Provide the (x, y) coordinate of the cell's center where the given text is located.  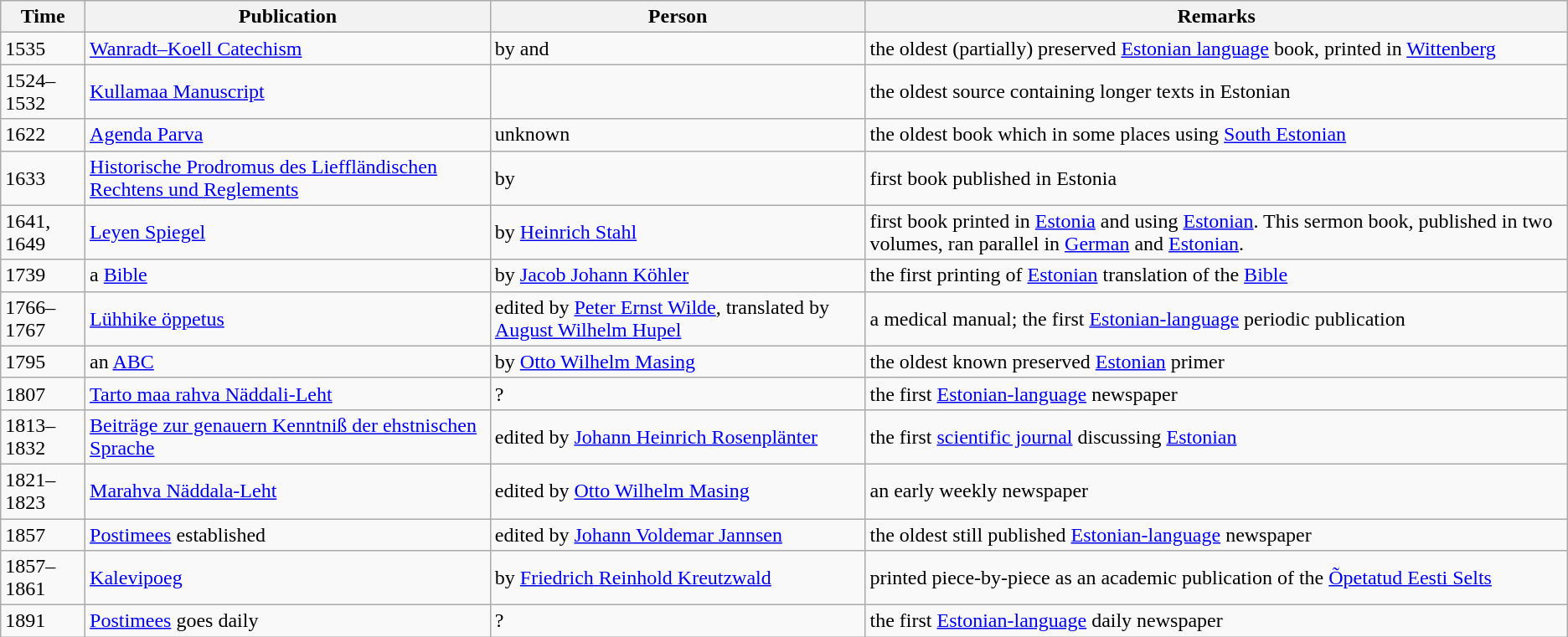
1857–1861 (44, 578)
Remarks (1216, 17)
1633 (44, 177)
an early weekly newspaper (1216, 491)
1641, 1649 (44, 233)
Agenda Parva (288, 135)
unknown (678, 135)
Historische Prodromus des Lieffländischen Rechtens und Reglements (288, 177)
the first Estonian-language newspaper (1216, 393)
an ABC (288, 362)
Tarto maa rahva Näddali-Leht (288, 393)
by Jacob Johann Köhler (678, 275)
first book published in Estonia (1216, 177)
Kullamaa Manuscript (288, 92)
edited by Peter Ernst Wilde, translated by August Wilhelm Hupel (678, 318)
edited by Johann Voldemar Jannsen (678, 535)
the first printing of Estonian translation of the Bible (1216, 275)
by Friedrich Reinhold Kreutzwald (678, 578)
1524–1532 (44, 92)
Publication (288, 17)
first book printed in Estonia and using Estonian. This sermon book, published in two volumes, ran parallel in German and Estonian. (1216, 233)
the oldest source containing longer texts in Estonian (1216, 92)
by (678, 177)
1739 (44, 275)
the oldest (partially) preserved Estonian language book, printed in Wittenberg (1216, 49)
1807 (44, 393)
the first scientific journal discussing Estonian (1216, 437)
1535 (44, 49)
the oldest book which in some places using South Estonian (1216, 135)
1813–1832 (44, 437)
the first Estonian-language daily newspaper (1216, 621)
1857 (44, 535)
1622 (44, 135)
Kalevipoeg (288, 578)
Postimees established (288, 535)
edited by Otto Wilhelm Masing (678, 491)
Marahva Näddala-Leht (288, 491)
1795 (44, 362)
1766–1767 (44, 318)
a Bible (288, 275)
Time (44, 17)
Leyen Spiegel (288, 233)
Lühhike öppetus (288, 318)
by Otto Wilhelm Masing (678, 362)
by and (678, 49)
Person (678, 17)
the oldest known preserved Estonian primer (1216, 362)
the oldest still published Estonian-language newspaper (1216, 535)
Wanradt–Koell Catechism (288, 49)
Beiträge zur genauern Kenntniß der ehstnischen Sprache (288, 437)
a medical manual; the first Estonian-language periodic publication (1216, 318)
1891 (44, 621)
1821–1823 (44, 491)
by Heinrich Stahl (678, 233)
edited by Johann Heinrich Rosenplänter (678, 437)
Postimees goes daily (288, 621)
printed piece-by-piece as an academic publication of the Õpetatud Eesti Selts (1216, 578)
